Find where the given text appears and provide that cell's center as [x, y] coordinate. 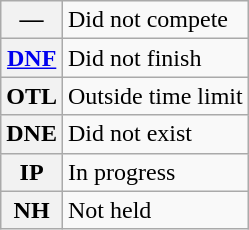
IP [32, 172]
Did not compete [156, 20]
Did not finish [156, 58]
OTL [32, 96]
— [32, 20]
In progress [156, 172]
DNF [32, 58]
Not held [156, 210]
NH [32, 210]
DNE [32, 134]
Outside time limit [156, 96]
Did not exist [156, 134]
